Search for the cell housing the specified text and yield its (X, Y) center coordinate. 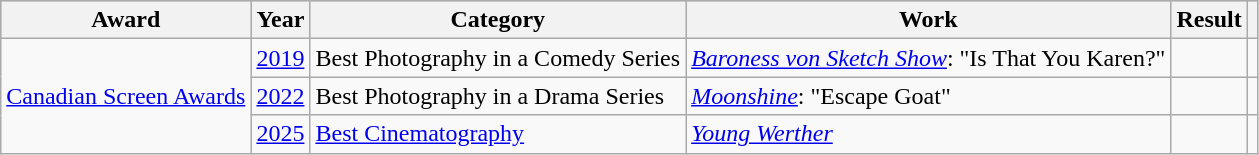
Result (1209, 20)
Baroness von Sketch Show: "Is That You Karen?" (928, 58)
2025 (280, 134)
Best Cinematography (498, 134)
Canadian Screen Awards (126, 96)
Category (498, 20)
Best Photography in a Drama Series (498, 96)
Award (126, 20)
Work (928, 20)
Year (280, 20)
2022 (280, 96)
Moonshine: "Escape Goat" (928, 96)
Young Werther (928, 134)
2019 (280, 58)
Best Photography in a Comedy Series (498, 58)
